Search for the cell housing the specified text and yield its [X, Y] center coordinate. 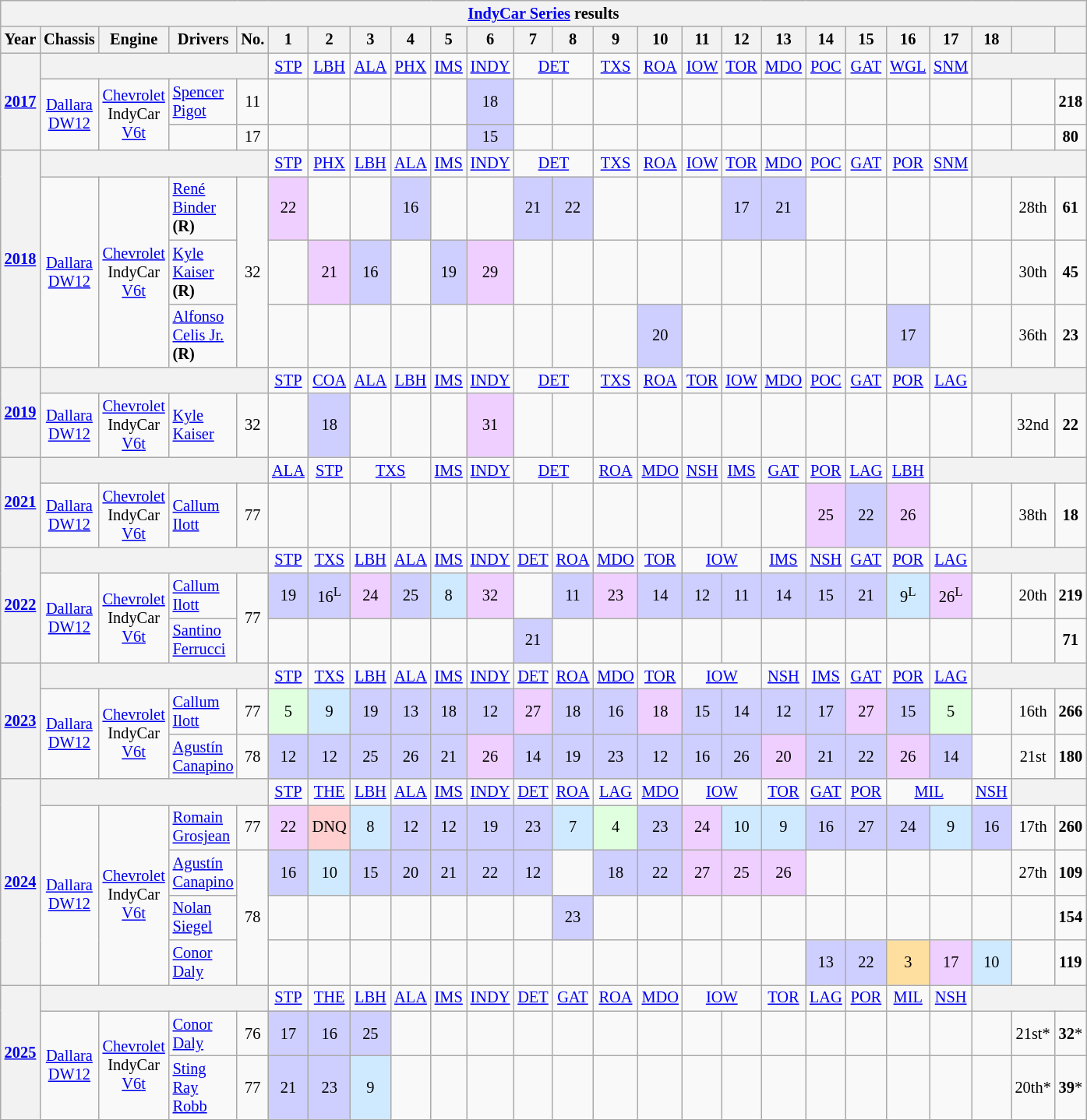
32* [1071, 1034]
COA [330, 380]
Kyle Kaiser [203, 425]
218 [1071, 101]
266 [1071, 711]
2017 [20, 101]
30th [1033, 272]
20th [1033, 596]
17th [1033, 827]
Year [20, 40]
DNQ [330, 827]
Romain Grosjean [203, 827]
28th [1033, 208]
76 [252, 1034]
21st* [1033, 1034]
2019 [20, 411]
21st [1033, 756]
Chassis [69, 40]
2022 [20, 604]
2023 [20, 721]
2025 [20, 1051]
80 [1071, 137]
31 [491, 425]
Spencer Pigot [203, 101]
180 [1071, 756]
27th [1033, 872]
32nd [1033, 425]
Sting Ray Robb [203, 1087]
26L [951, 596]
Santino Ferrucci [203, 640]
2018 [20, 259]
154 [1071, 917]
109 [1071, 872]
71 [1071, 640]
16L [330, 596]
61 [1071, 208]
2021 [20, 502]
29 [491, 272]
2 [330, 40]
20th* [1033, 1087]
36th [1033, 336]
260 [1071, 827]
Drivers [203, 40]
2024 [20, 882]
Nolan Siegel [203, 917]
39* [1071, 1087]
IndyCar Series results [544, 13]
45 [1071, 272]
9L [908, 596]
Alfonso Celis Jr. (R) [203, 336]
16th [1033, 711]
38th [1033, 515]
René Binder (R) [203, 208]
No. [252, 40]
WGL [908, 66]
1 [288, 40]
219 [1071, 596]
119 [1071, 962]
6 [491, 40]
Engine [134, 40]
Kyle Kaiser (R) [203, 272]
